From the cell containing the given text, extract its center point as (X, Y) coordinate. 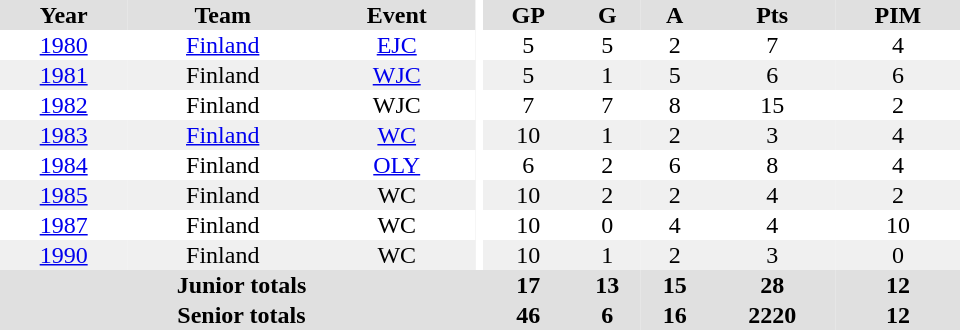
G (608, 15)
13 (608, 285)
1983 (64, 135)
1987 (64, 225)
46 (528, 315)
1980 (64, 45)
16 (674, 315)
1990 (64, 255)
Team (222, 15)
Event (396, 15)
1984 (64, 165)
A (674, 15)
GP (528, 15)
Pts (772, 15)
28 (772, 285)
2220 (772, 315)
17 (528, 285)
EJC (396, 45)
Senior totals (242, 315)
PIM (898, 15)
Year (64, 15)
1985 (64, 195)
1981 (64, 75)
OLY (396, 165)
1982 (64, 105)
Junior totals (242, 285)
